Search for the cell housing the specified text and yield its (x, y) center coordinate. 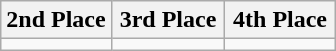
4th Place (280, 20)
3rd Place (168, 20)
2nd Place (56, 20)
